Search for the cell housing the specified text and yield its (X, Y) center coordinate. 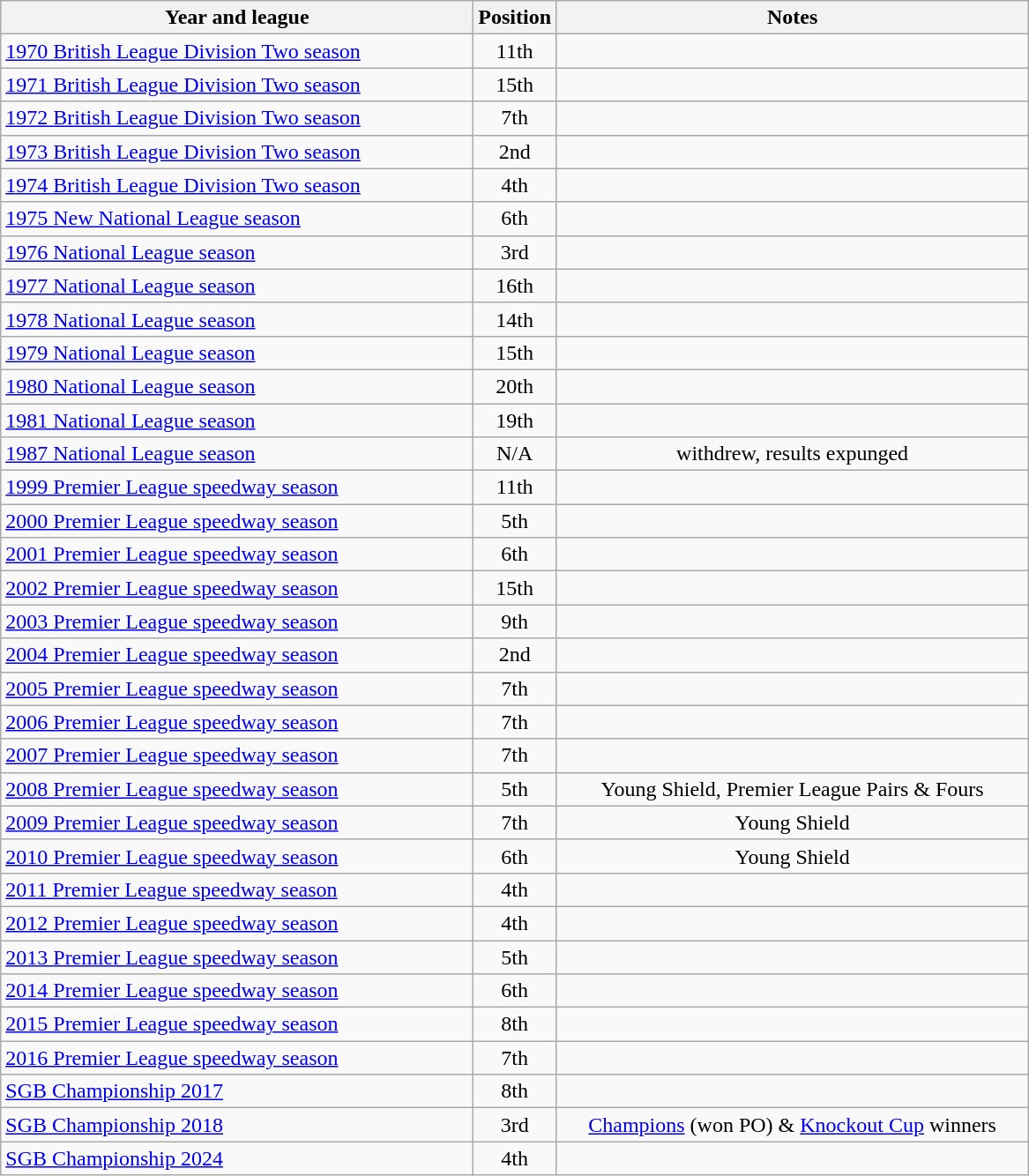
14th (515, 319)
2016 Premier League speedway season (237, 1058)
2005 Premier League speedway season (237, 688)
2014 Premier League speedway season (237, 991)
1987 National League season (237, 454)
2006 Premier League speedway season (237, 722)
2001 Premier League speedway season (237, 555)
1973 British League Division Two season (237, 152)
withdrew, results expunged (793, 454)
SGB Championship 2017 (237, 1091)
N/A (515, 454)
1971 British League Division Two season (237, 85)
1972 British League Division Two season (237, 118)
1974 British League Division Two season (237, 185)
2012 Premier League speedway season (237, 923)
1970 British League Division Two season (237, 51)
Position (515, 18)
9th (515, 621)
1976 National League season (237, 252)
20th (515, 386)
2013 Premier League speedway season (237, 956)
Notes (793, 18)
Champions (won PO) & Knockout Cup winners (793, 1125)
1980 National League season (237, 386)
Young Shield, Premier League Pairs & Fours (793, 789)
2015 Premier League speedway season (237, 1024)
2003 Premier League speedway season (237, 621)
2000 Premier League speedway season (237, 521)
SGB Championship 2018 (237, 1125)
SGB Championship 2024 (237, 1158)
1975 New National League season (237, 219)
2004 Premier League speedway season (237, 655)
2007 Premier League speedway season (237, 755)
2008 Premier League speedway season (237, 789)
2002 Premier League speedway season (237, 588)
19th (515, 421)
2010 Premier League speedway season (237, 856)
1981 National League season (237, 421)
1999 Premier League speedway season (237, 488)
Year and league (237, 18)
1977 National League season (237, 286)
16th (515, 286)
1978 National League season (237, 319)
2009 Premier League speedway season (237, 822)
2011 Premier League speedway season (237, 889)
1979 National League season (237, 353)
